Capture the cell that displays the provided text and extract its [X, Y] central coordinate. 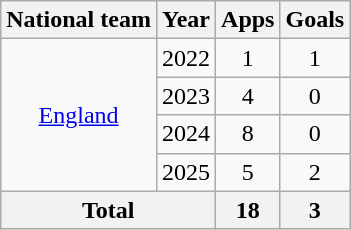
Year [186, 20]
8 [248, 134]
4 [248, 96]
Total [108, 210]
England [79, 115]
2025 [186, 172]
3 [315, 210]
5 [248, 172]
Goals [315, 20]
National team [79, 20]
2024 [186, 134]
Apps [248, 20]
2023 [186, 96]
18 [248, 210]
2 [315, 172]
2022 [186, 58]
